Pinpoint the cell where the given text exists, returning its (X, Y) midpoint coordinate. 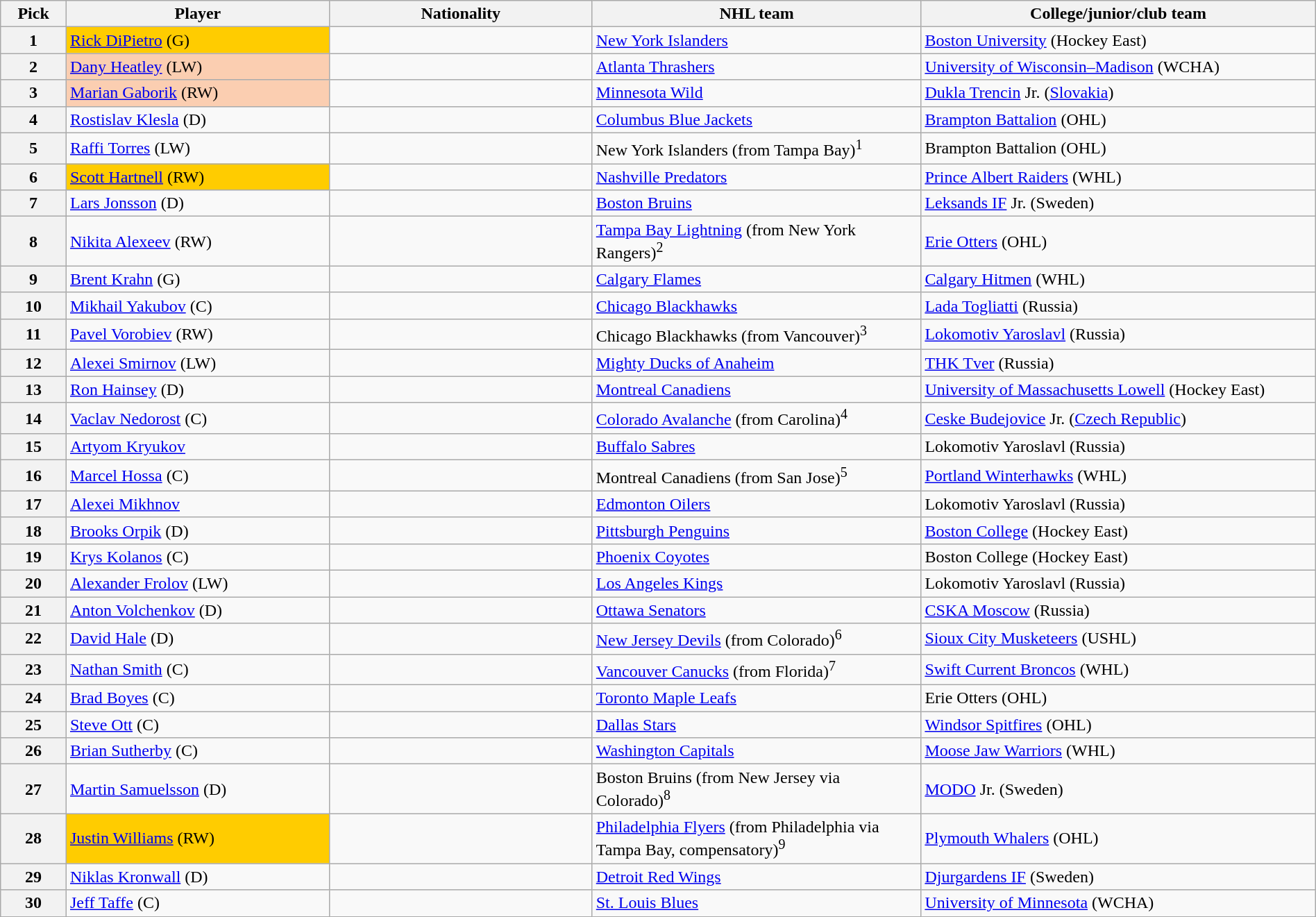
Steve Ott (C) (197, 725)
22 (33, 639)
Washington Capitals (757, 751)
14 (33, 418)
Marcel Hossa (C) (197, 476)
New Jersey Devils (from Colorado)6 (757, 639)
Vaclav Nedorost (C) (197, 418)
Rick DiPietro (G) (197, 40)
Pavel Vorobiev (RW) (197, 335)
Brian Sutherby (C) (197, 751)
Minnesota Wild (757, 93)
Player (197, 14)
Chicago Blackhawks (from Vancouver)3 (757, 335)
Portland Winterhawks (WHL) (1118, 476)
THK Tver (Russia) (1118, 363)
Montreal Canadiens (from San Jose)5 (757, 476)
Brooks Orpik (D) (197, 530)
18 (33, 530)
10 (33, 305)
Djurgardens IF (Sweden) (1118, 877)
Raffi Torres (LW) (197, 149)
Brad Boyes (C) (197, 698)
Boston Bruins (757, 203)
Sioux City Musketeers (USHL) (1118, 639)
6 (33, 177)
Boston University (Hockey East) (1118, 40)
Lada Togliatti (Russia) (1118, 305)
Rostislav Klesla (D) (197, 119)
15 (33, 447)
Niklas Kronwall (D) (197, 877)
Nationality (461, 14)
University of Wisconsin–Madison (WCHA) (1118, 67)
Brent Krahn (G) (197, 279)
2 (33, 67)
Philadelphia Flyers (from Philadelphia via Tampa Bay, compensatory)9 (757, 839)
Windsor Spitfires (OHL) (1118, 725)
5 (33, 149)
Leksands IF Jr. (Sweden) (1118, 203)
University of Massachusetts Lowell (Hockey East) (1118, 389)
Nikita Alexeev (RW) (197, 242)
Atlanta Thrashers (757, 67)
Nathan Smith (C) (197, 669)
24 (33, 698)
Boston Bruins (from New Jersey via Colorado)8 (757, 789)
Dany Heatley (LW) (197, 67)
11 (33, 335)
Ron Hainsey (D) (197, 389)
30 (33, 903)
Lars Jonsson (D) (197, 203)
Dukla Trencin Jr. (Slovakia) (1118, 93)
1 (33, 40)
Krys Kolanos (C) (197, 557)
Tampa Bay Lightning (from New York Rangers)2 (757, 242)
College/junior/club team (1118, 14)
Artyom Kryukov (197, 447)
Pittsburgh Penguins (757, 530)
MODO Jr. (Sweden) (1118, 789)
David Hale (D) (197, 639)
New York Islanders (757, 40)
Chicago Blackhawks (757, 305)
3 (33, 93)
Ottawa Senators (757, 610)
CSKA Moscow (Russia) (1118, 610)
Alexander Frolov (LW) (197, 583)
Montreal Canadiens (757, 389)
Mikhail Yakubov (C) (197, 305)
29 (33, 877)
7 (33, 203)
Martin Samuelsson (D) (197, 789)
Toronto Maple Leafs (757, 698)
Justin Williams (RW) (197, 839)
26 (33, 751)
Vancouver Canucks (from Florida)7 (757, 669)
Colorado Avalanche (from Carolina)4 (757, 418)
20 (33, 583)
Phoenix Coyotes (757, 557)
Dallas Stars (757, 725)
Prince Albert Raiders (WHL) (1118, 177)
12 (33, 363)
13 (33, 389)
NHL team (757, 14)
Mighty Ducks of Anaheim (757, 363)
Swift Current Broncos (WHL) (1118, 669)
University of Minnesota (WCHA) (1118, 903)
Calgary Flames (757, 279)
Alexei Mikhnov (197, 504)
Edmonton Oilers (757, 504)
Marian Gaborik (RW) (197, 93)
28 (33, 839)
21 (33, 610)
Los Angeles Kings (757, 583)
Alexei Smirnov (LW) (197, 363)
16 (33, 476)
Plymouth Whalers (OHL) (1118, 839)
New York Islanders (from Tampa Bay)1 (757, 149)
27 (33, 789)
17 (33, 504)
25 (33, 725)
St. Louis Blues (757, 903)
Buffalo Sabres (757, 447)
9 (33, 279)
23 (33, 669)
Nashville Predators (757, 177)
Calgary Hitmen (WHL) (1118, 279)
Columbus Blue Jackets (757, 119)
Ceske Budejovice Jr. (Czech Republic) (1118, 418)
19 (33, 557)
Moose Jaw Warriors (WHL) (1118, 751)
Anton Volchenkov (D) (197, 610)
Scott Hartnell (RW) (197, 177)
8 (33, 242)
Detroit Red Wings (757, 877)
Jeff Taffe (C) (197, 903)
4 (33, 119)
Pick (33, 14)
